For the text-containing cell, return its midpoint in [X, Y] coordinate format. 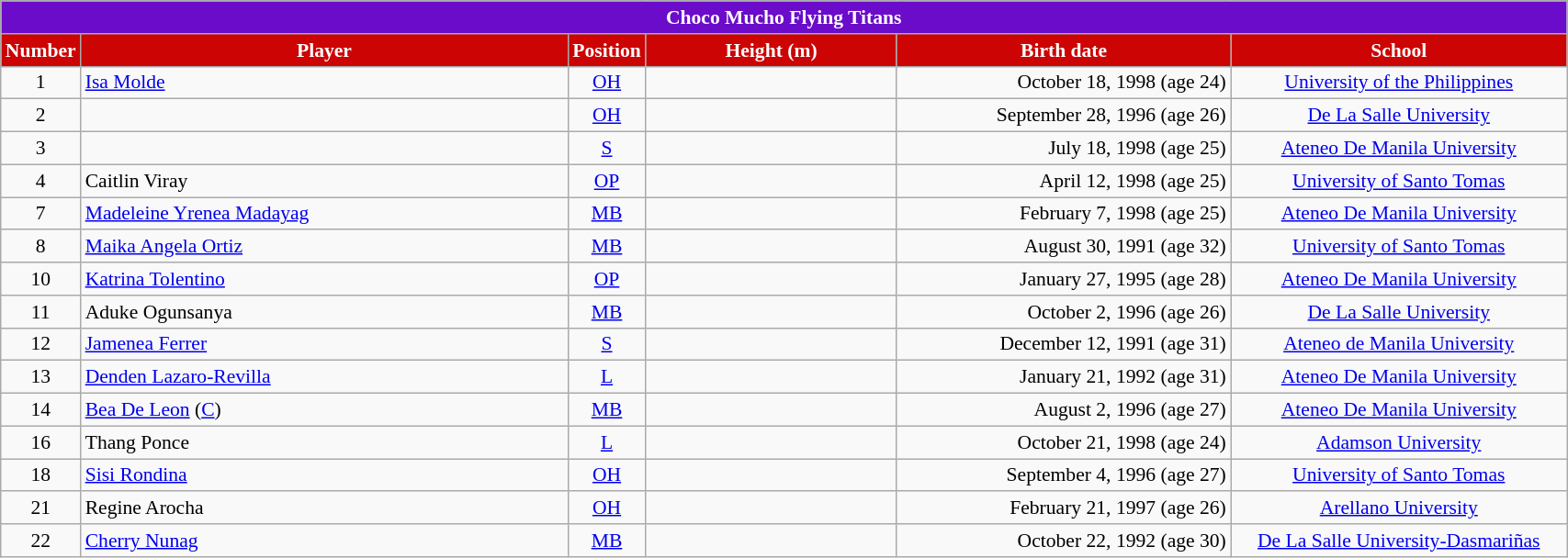
Height (m) [772, 50]
18 [40, 475]
Katrina Tolentino [325, 279]
22 [40, 541]
16 [40, 442]
11 [40, 312]
Cherry Nunag [325, 541]
August 2, 1996 (age 27) [1064, 410]
7 [40, 214]
Position [606, 50]
January 27, 1995 (age 28) [1064, 279]
October 2, 1996 (age 26) [1064, 312]
August 30, 1991 (age 32) [1064, 247]
April 12, 1998 (age 25) [1064, 181]
December 12, 1991 (age 31) [1064, 344]
Choco Mucho Flying Titans [784, 17]
Jamenea Ferrer [325, 344]
Birth date [1064, 50]
14 [40, 410]
4 [40, 181]
3 [40, 149]
Thang Ponce [325, 442]
Isa Molde [325, 83]
Bea De Leon (C) [325, 410]
De La Salle University-Dasmariñas [1399, 541]
Madeleine Yrenea Madayag [325, 214]
Sisi Rondina [325, 475]
Denden Lazaro-Revilla [325, 377]
Caitlin Viray [325, 181]
Aduke Ogunsanya [325, 312]
1 [40, 83]
Number [40, 50]
13 [40, 377]
Adamson University [1399, 442]
September 4, 1996 (age 27) [1064, 475]
Maika Angela Ortiz [325, 247]
February 7, 1998 (age 25) [1064, 214]
October 18, 1998 (age 24) [1064, 83]
Ateneo de Manila University [1399, 344]
21 [40, 508]
September 28, 1996 (age 26) [1064, 116]
October 22, 1992 (age 30) [1064, 541]
Regine Arocha [325, 508]
October 21, 1998 (age 24) [1064, 442]
July 18, 1998 (age 25) [1064, 149]
University of the Philippines [1399, 83]
10 [40, 279]
Arellano University [1399, 508]
February 21, 1997 (age 26) [1064, 508]
Player [325, 50]
January 21, 1992 (age 31) [1064, 377]
School [1399, 50]
12 [40, 344]
2 [40, 116]
8 [40, 247]
